Return the (x, y) coordinate for the center point of the cell that contains the specified text.  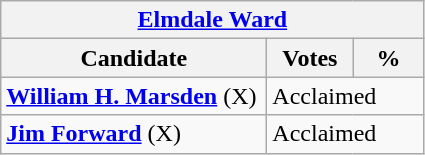
Votes (310, 58)
% (388, 58)
Jim Forward (X) (134, 134)
Elmdale Ward (212, 20)
William H. Marsden (X) (134, 96)
Candidate (134, 58)
